Search for the cell housing the specified text and yield its (x, y) center coordinate. 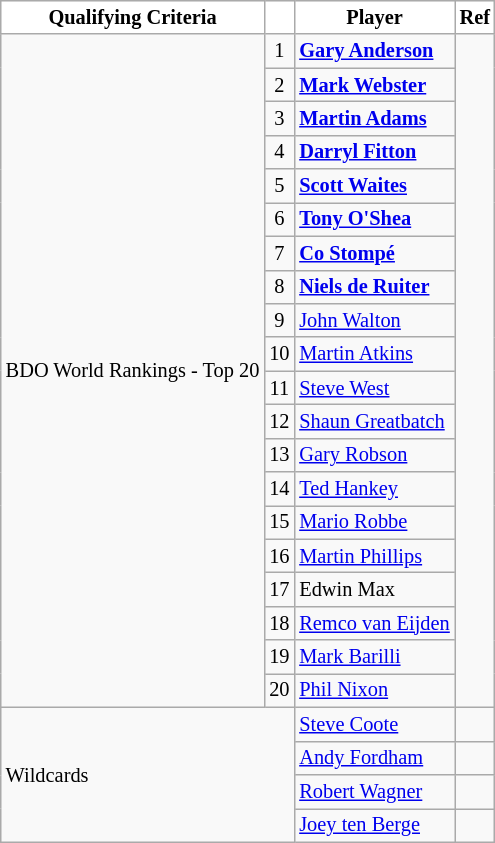
11 (279, 388)
18 (279, 623)
Martin Adams (374, 118)
Edwin Max (374, 589)
Scott Waites (374, 186)
Niels de Ruiter (374, 287)
2 (279, 85)
Darryl Fitton (374, 152)
16 (279, 556)
3 (279, 118)
20 (279, 690)
7 (279, 253)
Mario Robbe (374, 522)
19 (279, 657)
Player (374, 17)
Steve West (374, 388)
13 (279, 455)
5 (279, 186)
Qualifying Criteria (133, 17)
14 (279, 489)
12 (279, 421)
Mark Barilli (374, 657)
Joey ten Berge (374, 825)
8 (279, 287)
15 (279, 522)
1 (279, 51)
Martin Atkins (374, 354)
Ref (475, 17)
Gary Anderson (374, 51)
17 (279, 589)
Remco van Eijden (374, 623)
Steve Coote (374, 724)
Andy Fordham (374, 758)
Robert Wagner (374, 791)
9 (279, 320)
Wildcards (148, 774)
BDO World Rankings - Top 20 (133, 370)
Tony O'Shea (374, 219)
4 (279, 152)
Ted Hankey (374, 489)
Gary Robson (374, 455)
Mark Webster (374, 85)
10 (279, 354)
John Walton (374, 320)
Martin Phillips (374, 556)
Shaun Greatbatch (374, 421)
6 (279, 219)
Co Stompé (374, 253)
Phil Nixon (374, 690)
